Scan for the cell matching the given text and deliver its (x, y) coordinate at center. 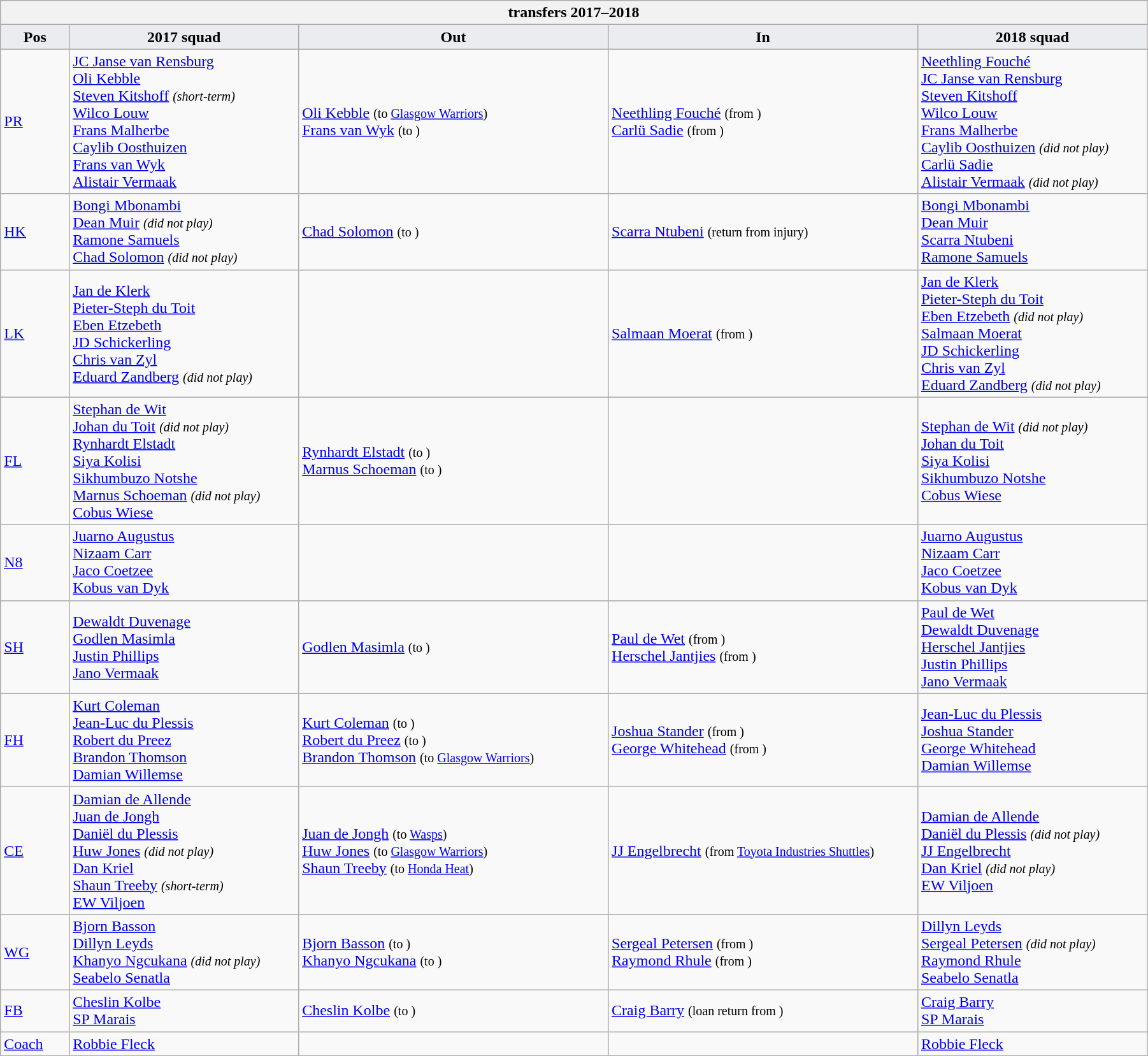
Kurt Coleman (to ) Robert du Preez (to ) Brandon Thomson (to Glasgow Warriors) (454, 740)
Craig Barry (loan return from ) (763, 1011)
2017 squad (184, 37)
Scarra Ntubeni (return from injury) (763, 232)
Bjorn Basson (to ) Khanyo Ngcukana (to ) (454, 952)
2018 squad (1032, 37)
Stephan de Wit (did not play) Johan du Toit Siya Kolisi Sikhumbuzo Notshe Cobus Wiese (1032, 461)
N8 (35, 562)
FH (35, 740)
Jan de Klerk Pieter-Steph du Toit Eben Etzebeth JD Schickerling Chris van Zyl Eduard Zandberg (did not play) (184, 333)
Coach (35, 1043)
Damian de Allende Daniël du Plessis (did not play) JJ Engelbrecht Dan Kriel (did not play) EW Viljoen (1032, 850)
Stephan de Wit Johan du Toit (did not play) Rynhardt Elstadt Siya Kolisi Sikhumbuzo Notshe Marnus Schoeman (did not play) Cobus Wiese (184, 461)
Joshua Stander (from ) George Whitehead (from ) (763, 740)
Chad Solomon (to ) (454, 232)
In (763, 37)
FL (35, 461)
Dillyn Leyds Sergeal Petersen (did not play) Raymond Rhule Seabelo Senatla (1032, 952)
Dewaldt Duvenage Godlen Masimla Justin Phillips Jano Vermaak (184, 647)
Craig Barry SP Marais (1032, 1011)
CE (35, 850)
LK (35, 333)
Oli Kebble (to Glasgow Warriors) Frans van Wyk (to ) (454, 121)
Paul de Wet Dewaldt Duvenage Herschel Jantjies Justin Phillips Jano Vermaak (1032, 647)
Pos (35, 37)
JJ Engelbrecht (from Toyota Industries Shuttles) (763, 850)
Kurt Coleman Jean-Luc du Plessis Robert du Preez Brandon Thomson Damian Willemse (184, 740)
PR (35, 121)
Bjorn Basson Dillyn Leyds Khanyo Ngcukana (did not play) Seabelo Senatla (184, 952)
Cheslin Kolbe (to ) (454, 1011)
HK (35, 232)
Rynhardt Elstadt (to ) Marnus Schoeman (to ) (454, 461)
Damian de Allende Juan de Jongh Daniël du Plessis Huw Jones (did not play) Dan Kriel Shaun Treeby (short-term) EW Viljoen (184, 850)
Neethling Fouché (from ) Carlü Sadie (from ) (763, 121)
Bongi Mbonambi Dean Muir Scarra Ntubeni Ramone Samuels (1032, 232)
Sergeal Petersen (from ) Raymond Rhule (from ) (763, 952)
transfers 2017–2018 (574, 13)
WG (35, 952)
Bongi Mbonambi Dean Muir (did not play) Ramone Samuels Chad Solomon (did not play) (184, 232)
Godlen Masimla (to ) (454, 647)
FB (35, 1011)
JC Janse van Rensburg Oli Kebble Steven Kitshoff (short-term) Wilco Louw Frans Malherbe Caylib Oosthuizen Frans van Wyk Alistair Vermaak (184, 121)
Juan de Jongh (to Wasps) Huw Jones (to Glasgow Warriors) Shaun Treeby (to Honda Heat) (454, 850)
Jan de Klerk Pieter-Steph du Toit Eben Etzebeth (did not play) Salmaan Moerat JD Schickerling Chris van Zyl Eduard Zandberg (did not play) (1032, 333)
Paul de Wet (from ) Herschel Jantjies (from ) (763, 647)
SH (35, 647)
Cheslin Kolbe SP Marais (184, 1011)
Jean-Luc du Plessis Joshua Stander George Whitehead Damian Willemse (1032, 740)
Salmaan Moerat (from ) (763, 333)
Out (454, 37)
